Determine the (X, Y) coordinate at the center of the cell enclosing the given text.  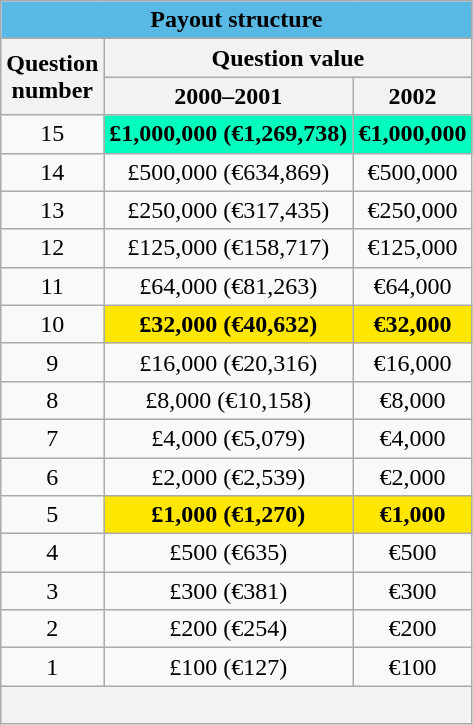
Question value (288, 58)
£500 (€635) (228, 553)
€32,000 (412, 324)
€8,000 (412, 400)
15 (52, 134)
8 (52, 400)
€250,000 (412, 210)
£100 (€127) (228, 667)
Questionnumber (52, 77)
€4,000 (412, 438)
€500 (412, 553)
10 (52, 324)
£2,000 (€2,539) (228, 477)
€100 (412, 667)
£8,000 (€10,158) (228, 400)
3 (52, 591)
2000–2001 (228, 96)
13 (52, 210)
€500,000 (412, 172)
£200 (€254) (228, 629)
£250,000 (€317,435) (228, 210)
£300 (€381) (228, 591)
2 (52, 629)
£500,000 (€634,869) (228, 172)
7 (52, 438)
£125,000 (€158,717) (228, 248)
14 (52, 172)
£32,000 (€40,632) (228, 324)
£64,000 (€81,263) (228, 286)
€1,000 (412, 515)
2002 (412, 96)
11 (52, 286)
12 (52, 248)
6 (52, 477)
4 (52, 553)
€2,000 (412, 477)
€200 (412, 629)
€16,000 (412, 362)
£4,000 (€5,079) (228, 438)
£1,000 (€1,270) (228, 515)
€300 (412, 591)
€64,000 (412, 286)
£16,000 (€20,316) (228, 362)
€125,000 (412, 248)
1 (52, 667)
5 (52, 515)
9 (52, 362)
Payout structure (236, 20)
€1,000,000 (412, 134)
£1,000,000 (€1,269,738) (228, 134)
